Scan for the cell matching the given text and deliver its [x, y] coordinate at center. 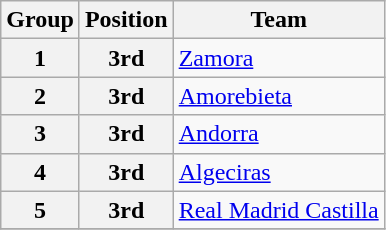
Zamora [278, 58]
Amorebieta [278, 96]
Position [126, 20]
Andorra [278, 134]
1 [40, 58]
Group [40, 20]
4 [40, 172]
5 [40, 210]
2 [40, 96]
3 [40, 134]
Team [278, 20]
Algeciras [278, 172]
Real Madrid Castilla [278, 210]
